Find where the given text appears and provide that cell's center as (X, Y) coordinate. 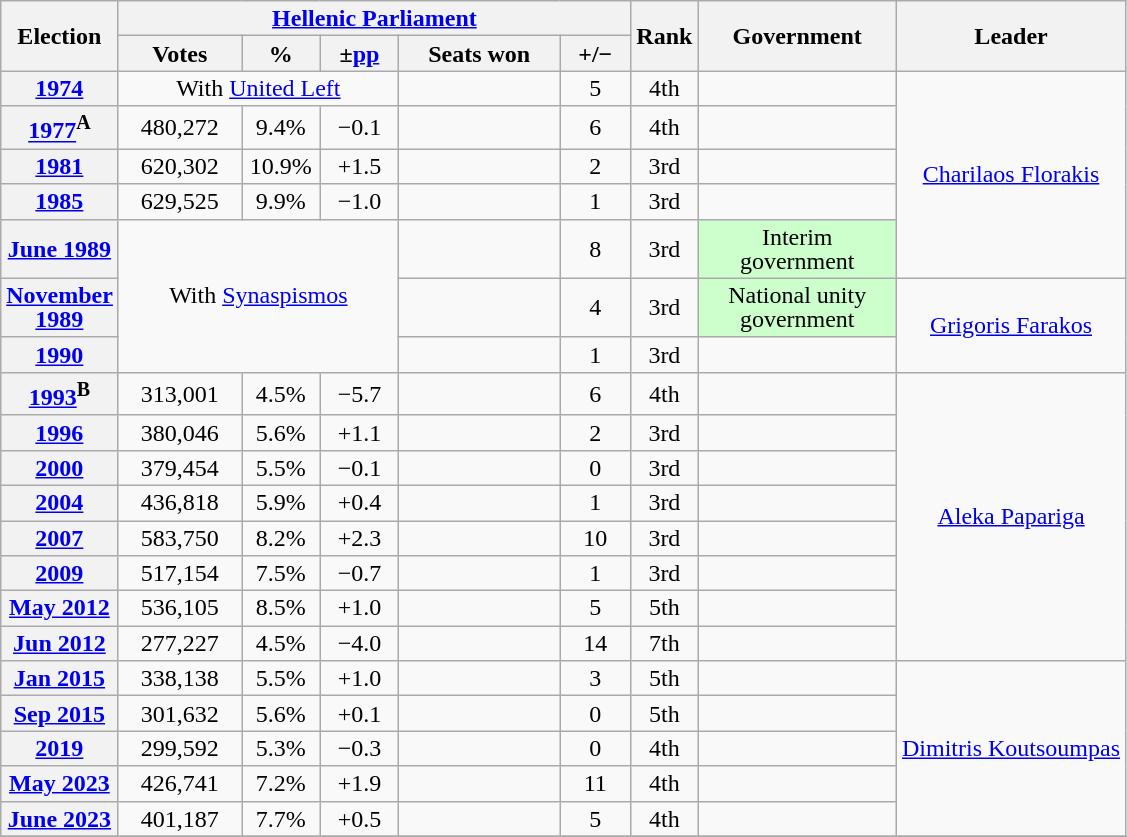
+0.5 (360, 818)
7.2% (282, 784)
7.5% (282, 574)
338,138 (180, 678)
Aleka Papariga (1010, 516)
10 (596, 538)
Interim government (798, 248)
Jun 2012 (60, 644)
With Synaspismos (258, 296)
9.9% (282, 202)
313,001 (180, 394)
426,741 (180, 784)
With United Left (258, 88)
November 1989 (60, 308)
7th (664, 644)
629,525 (180, 202)
8.2% (282, 538)
4 (596, 308)
480,272 (180, 128)
Jan 2015 (60, 678)
1985 (60, 202)
−1.0 (360, 202)
5.3% (282, 748)
−5.7 (360, 394)
379,454 (180, 468)
2000 (60, 468)
Seats won (480, 54)
±pp (360, 54)
−4.0 (360, 644)
+1.1 (360, 432)
301,632 (180, 714)
2019 (60, 748)
+/− (596, 54)
+1.9 (360, 784)
+1.5 (360, 166)
+0.4 (360, 502)
−0.7 (360, 574)
1981 (60, 166)
8.5% (282, 608)
380,046 (180, 432)
1974 (60, 88)
Government (798, 36)
536,105 (180, 608)
Hellenic Parliament (374, 18)
517,154 (180, 574)
1996 (60, 432)
620,302 (180, 166)
June 2023 (60, 818)
Grigoris Farakos (1010, 325)
277,227 (180, 644)
2009 (60, 574)
1993B (60, 394)
% (282, 54)
14 (596, 644)
National unity government (798, 308)
3 (596, 678)
May 2023 (60, 784)
2004 (60, 502)
Sep 2015 (60, 714)
5.9% (282, 502)
1977A (60, 128)
Rank (664, 36)
Election (60, 36)
May 2012 (60, 608)
+0.1 (360, 714)
1990 (60, 354)
583,750 (180, 538)
Charilaos Florakis (1010, 174)
−0.3 (360, 748)
2007 (60, 538)
Dimitris Koutsoumpas (1010, 748)
299,592 (180, 748)
436,818 (180, 502)
401,187 (180, 818)
June 1989 (60, 248)
Leader (1010, 36)
+2.3 (360, 538)
10.9% (282, 166)
9.4% (282, 128)
11 (596, 784)
7.7% (282, 818)
8 (596, 248)
Votes (180, 54)
